Provide the (x, y) coordinate of the cell's center where the given text is located.  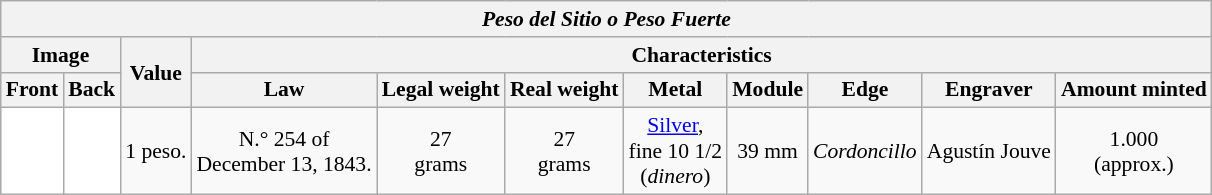
Front (32, 90)
Engraver (989, 90)
N.° 254 ofDecember 13, 1843. (284, 152)
Value (156, 72)
Agustín Jouve (989, 152)
Back (92, 90)
Amount minted (1134, 90)
Edge (865, 90)
Silver,fine 10 1/2(dinero) (676, 152)
Legal weight (441, 90)
Metal (676, 90)
Real weight (564, 90)
39 mm (768, 152)
Module (768, 90)
Law (284, 90)
1.000(approx.) (1134, 152)
1 peso. (156, 152)
Image (60, 55)
Cordoncillo (865, 152)
Peso del Sitio o Peso Fuerte (606, 19)
Characteristics (701, 55)
